From the cell containing the given text, extract its center point as [x, y] coordinate. 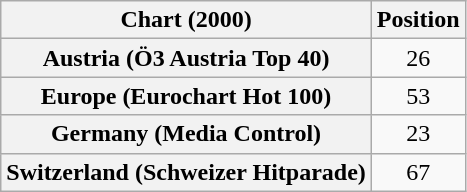
Chart (2000) [186, 20]
26 [418, 58]
Position [418, 20]
53 [418, 96]
Switzerland (Schweizer Hitparade) [186, 172]
Austria (Ö3 Austria Top 40) [186, 58]
67 [418, 172]
Europe (Eurochart Hot 100) [186, 96]
Germany (Media Control) [186, 134]
23 [418, 134]
